From the cell containing the given text, extract its center point as [X, Y] coordinate. 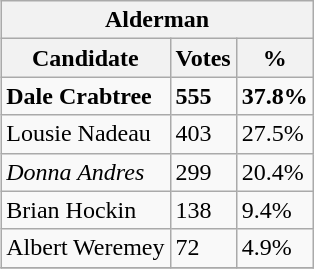
Alderman [158, 20]
% [274, 58]
Dale Crabtree [86, 96]
72 [203, 248]
138 [203, 210]
299 [203, 172]
4.9% [274, 248]
27.5% [274, 134]
555 [203, 96]
9.4% [274, 210]
Lousie Nadeau [86, 134]
403 [203, 134]
Brian Hockin [86, 210]
Votes [203, 58]
20.4% [274, 172]
37.8% [274, 96]
Albert Weremey [86, 248]
Donna Andres [86, 172]
Candidate [86, 58]
